Determine the (x, y) coordinate at the center of the cell enclosing the given text.  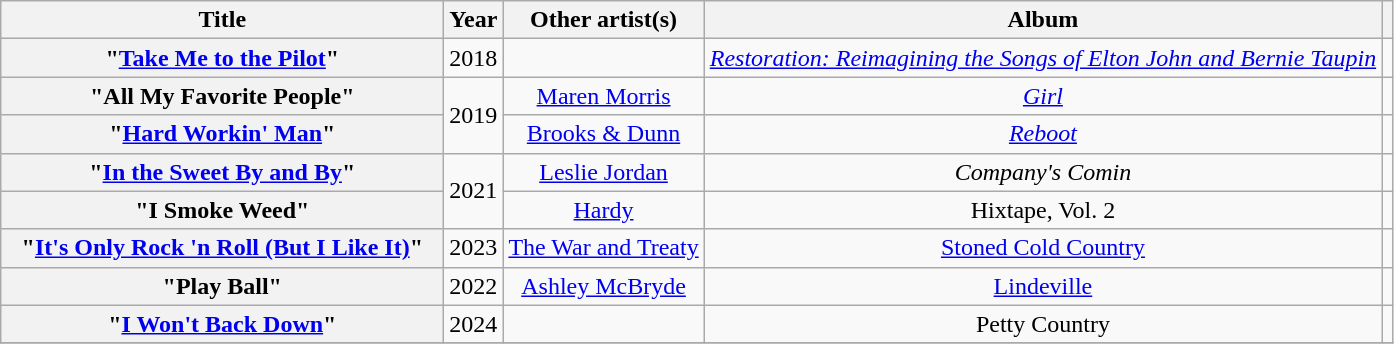
Year (474, 20)
Stoned Cold Country (1042, 248)
2024 (474, 324)
"In the Sweet By and By" (222, 172)
2022 (474, 286)
Restoration: Reimagining the Songs of Elton John and Bernie Taupin (1042, 58)
Lindeville (1042, 286)
Reboot (1042, 134)
Petty Country (1042, 324)
Title (222, 20)
Maren Morris (604, 96)
"Take Me to the Pilot" (222, 58)
2018 (474, 58)
Album (1042, 20)
"Hard Workin' Man" (222, 134)
The War and Treaty (604, 248)
Ashley McBryde (604, 286)
Other artist(s) (604, 20)
"It's Only Rock 'n Roll (But I Like It)" (222, 248)
"I Smoke Weed" (222, 210)
2019 (474, 115)
"I Won't Back Down" (222, 324)
Hixtape, Vol. 2 (1042, 210)
Company's Comin (1042, 172)
Brooks & Dunn (604, 134)
2021 (474, 191)
Hardy (604, 210)
"All My Favorite People" (222, 96)
Leslie Jordan (604, 172)
2023 (474, 248)
Girl (1042, 96)
"Play Ball" (222, 286)
